Locate the cell with the specified text and output its [X, Y] center coordinate. 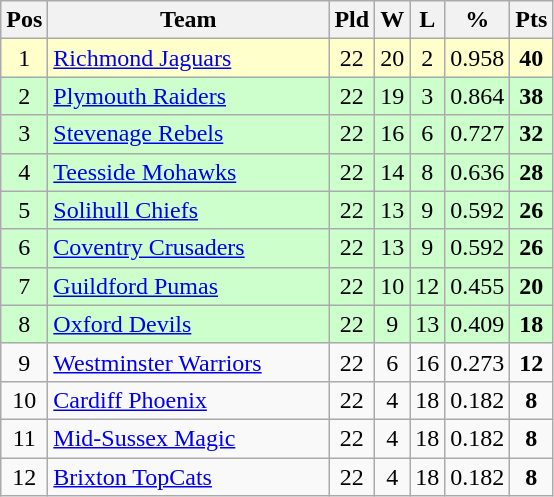
19 [392, 96]
Pts [532, 20]
32 [532, 134]
Mid-Sussex Magic [188, 438]
Pld [352, 20]
Solihull Chiefs [188, 210]
0.455 [478, 286]
Richmond Jaguars [188, 58]
Coventry Crusaders [188, 248]
Team [188, 20]
11 [24, 438]
Westminster Warriors [188, 362]
28 [532, 172]
0.273 [478, 362]
7 [24, 286]
Pos [24, 20]
Guildford Pumas [188, 286]
Teesside Mohawks [188, 172]
0.864 [478, 96]
0.636 [478, 172]
Oxford Devils [188, 324]
Plymouth Raiders [188, 96]
5 [24, 210]
% [478, 20]
38 [532, 96]
14 [392, 172]
1 [24, 58]
Cardiff Phoenix [188, 400]
L [428, 20]
40 [532, 58]
0.409 [478, 324]
W [392, 20]
0.958 [478, 58]
Brixton TopCats [188, 477]
Stevenage Rebels [188, 134]
0.727 [478, 134]
